Search for the cell housing the specified text and yield its [x, y] center coordinate. 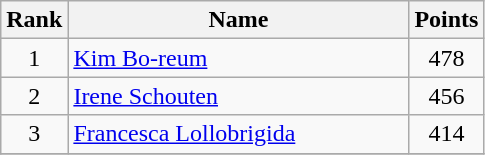
Name [238, 20]
Points [446, 20]
Kim Bo-reum [238, 58]
456 [446, 96]
3 [34, 134]
Francesca Lollobrigida [238, 134]
414 [446, 134]
Rank [34, 20]
2 [34, 96]
Irene Schouten [238, 96]
1 [34, 58]
478 [446, 58]
